Return the (x, y) coordinate for the center point of the cell that contains the specified text.  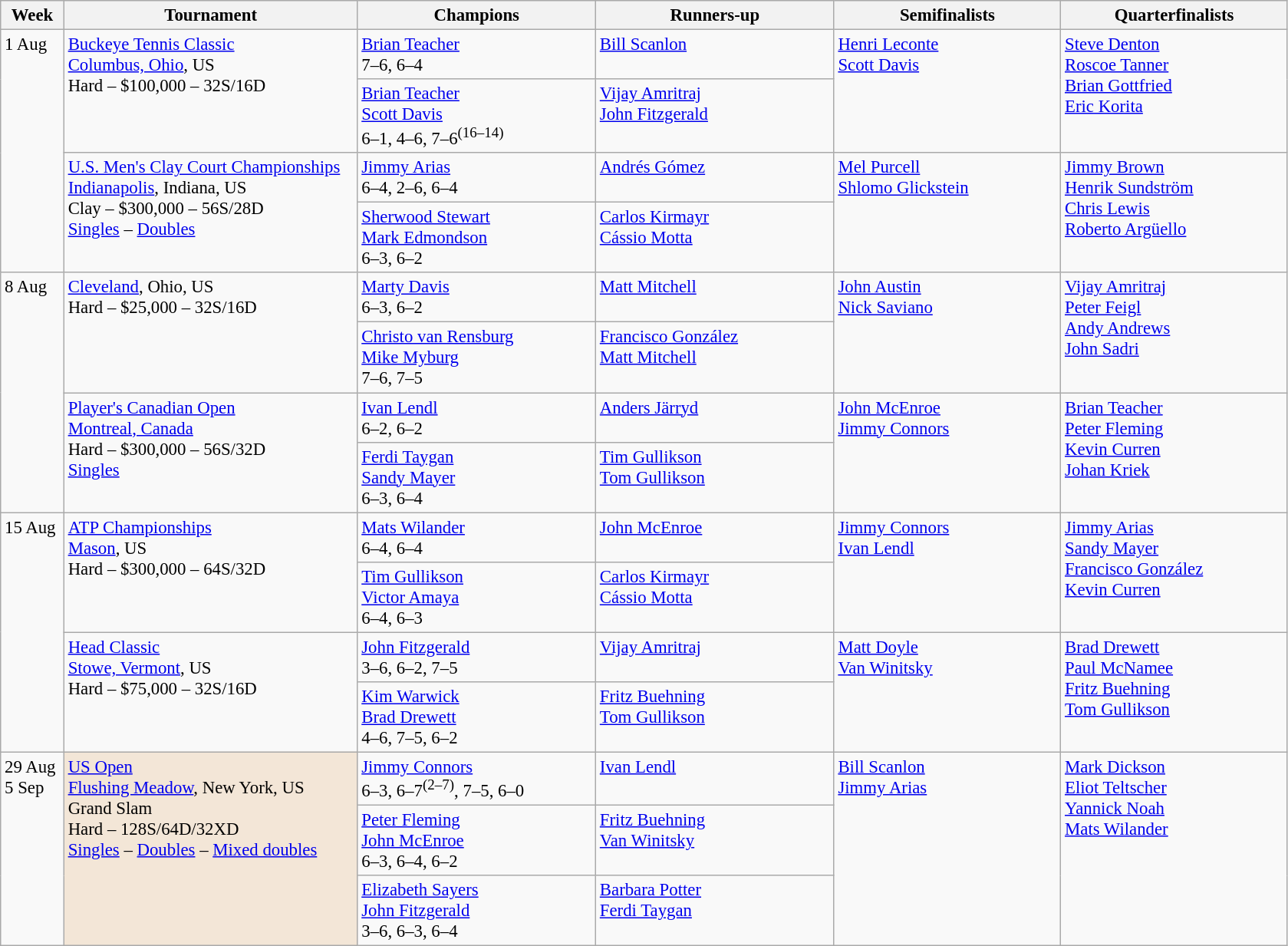
Semifinalists (947, 15)
Fritz Buehning Tom Gullikson (715, 717)
Vijay Amritraj Peter Feigl Andy Andrews John Sadri (1174, 333)
Champions (477, 15)
Steve Denton Roscoe Tanner Brian Gottfried Eric Korita (1174, 92)
Jimmy Connors Ivan Lendl (947, 572)
Anders Järryd (715, 417)
Jimmy Connors 6–3, 6–7(2–7), 7–5, 6–0 (477, 778)
Barbara Potter Ferdi Taygan (715, 911)
John Austin Nick Saviano (947, 333)
Andrés Gómez (715, 178)
Kim Warwick Brad Drewett 4–6, 7–5, 6–2 (477, 717)
Brian Teacher Peter Fleming Kevin Curren Johan Kriek (1174, 453)
U.S. Men's Clay Court Championships Indianapolis, Indiana, US Clay – $300,000 – 56S/28D Singles – Doubles (210, 213)
1 Aug (32, 152)
Tim Gullikson Victor Amaya 6–4, 6–3 (477, 597)
Buckeye Tennis Classic Columbus, Ohio, US Hard – $100,000 – 32S/16D (210, 92)
US Open Flushing Meadow, New York, US Grand Slam Hard – 128S/64D/32XD Singles – Doubles – Mixed doubles (210, 849)
Brian Teacher 7–6, 6–4 (477, 55)
Player's Canadian Open Montreal, Canada Hard – $300,000 – 56S/32D Singles (210, 453)
ATP Championships Mason, US Hard – $300,000 – 64S/32D (210, 572)
Christo van Rensburg Mike Myburg 7–6, 7–5 (477, 358)
Head Classic Stowe, Vermont, US Hard – $75,000 – 32S/16D (210, 692)
Vijay Amritraj John Fitzgerald (715, 116)
Jimmy Arias 6–4, 2–6, 6–4 (477, 178)
John Fitzgerald 3–6, 6–2, 7–5 (477, 657)
Mats Wilander 6–4, 6–4 (477, 537)
15 Aug (32, 632)
John McEnroe (715, 537)
Ivan Lendl (715, 778)
Cleveland, Ohio, US Hard – $25,000 – 32S/16D (210, 333)
Jimmy Arias Sandy Mayer Francisco González Kevin Curren (1174, 572)
Brian Teacher Scott Davis 6–1, 4–6, 7–6(16–14) (477, 116)
Fritz Buehning Van Winitsky (715, 840)
Francisco González Matt Mitchell (715, 358)
Brad Drewett Paul McNamee Fritz Buehning Tom Gullikson (1174, 692)
29 Aug5 Sep (32, 849)
Ferdi Taygan Sandy Mayer 6–3, 6–4 (477, 477)
Bill Scanlon Jimmy Arias (947, 849)
Tim Gullikson Tom Gullikson (715, 477)
Ivan Lendl 6–2, 6–2 (477, 417)
Bill Scanlon (715, 55)
John McEnroe Jimmy Connors (947, 453)
8 Aug (32, 393)
Mark Dickson Eliot Teltscher Yannick Noah Mats Wilander (1174, 849)
Quarterfinalists (1174, 15)
Henri Leconte Scott Davis (947, 92)
Matt Doyle Van Winitsky (947, 692)
Matt Mitchell (715, 298)
Tournament (210, 15)
Week (32, 15)
Elizabeth Sayers John Fitzgerald 3–6, 6–3, 6–4 (477, 911)
Mel Purcell Shlomo Glickstein (947, 213)
Marty Davis 6–3, 6–2 (477, 298)
Sherwood Stewart Mark Edmondson 6–3, 6–2 (477, 238)
Jimmy Brown Henrik Sundström Chris Lewis Roberto Argüello (1174, 213)
Peter Fleming John McEnroe 6–3, 6–4, 6–2 (477, 840)
Vijay Amritraj (715, 657)
Runners-up (715, 15)
